Pinpoint the cell where the given text exists, returning its [x, y] midpoint coordinate. 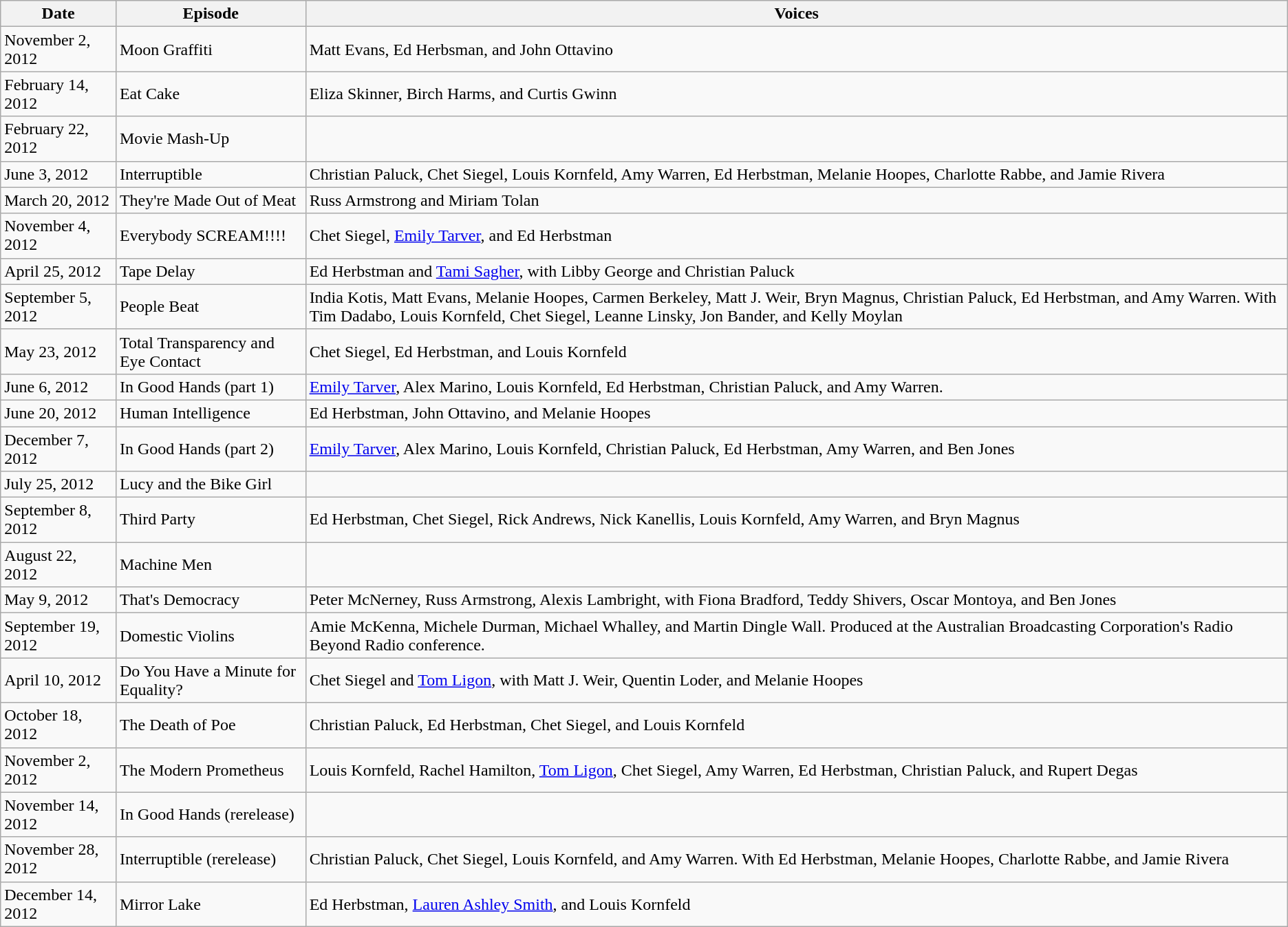
Louis Kornfeld, Rachel Hamilton, Tom Ligon, Chet Siegel, Amy Warren, Ed Herbstman, Christian Paluck, and Rupert Degas [797, 769]
December 14, 2012 [58, 904]
May 9, 2012 [58, 600]
Movie Mash-Up [211, 139]
November 14, 2012 [58, 815]
Machine Men [211, 564]
Domestic Violins [211, 636]
That's Democracy [211, 600]
Third Party [211, 520]
People Beat [211, 307]
Emily Tarver, Alex Marino, Louis Kornfeld, Christian Paluck, Ed Herbstman, Amy Warren, and Ben Jones [797, 449]
Eat Cake [211, 94]
The Death of Poe [211, 725]
Mirror Lake [211, 904]
Chet Siegel, Ed Herbstman, and Louis Kornfeld [797, 351]
Christian Paluck, Ed Herbstman, Chet Siegel, and Louis Kornfeld [797, 725]
September 19, 2012 [58, 636]
Ed Herbstman and Tami Sagher, with Libby George and Christian Paluck [797, 271]
Ed Herbstman, Chet Siegel, Rick Andrews, Nick Kanellis, Louis Kornfeld, Amy Warren, and Bryn Magnus [797, 520]
February 22, 2012 [58, 139]
Date [58, 14]
May 23, 2012 [58, 351]
Christian Paluck, Chet Siegel, Louis Kornfeld, and Amy Warren. With Ed Herbstman, Melanie Hoopes, Charlotte Rabbe, and Jamie Rivera [797, 859]
Interruptible [211, 174]
Moon Graffiti [211, 50]
Episode [211, 14]
November 28, 2012 [58, 859]
Christian Paluck, Chet Siegel, Louis Kornfeld, Amy Warren, Ed Herbstman, Melanie Hoopes, Charlotte Rabbe, and Jamie Rivera [797, 174]
Peter McNerney, Russ Armstrong, Alexis Lambright, with Fiona Bradford, Teddy Shivers, Oscar Montoya, and Ben Jones [797, 600]
July 25, 2012 [58, 484]
In Good Hands (rerelease) [211, 815]
September 5, 2012 [58, 307]
Total Transparency and Eye Contact [211, 351]
They're Made Out of Meat [211, 200]
Everybody SCREAM!!!! [211, 235]
Lucy and the Bike Girl [211, 484]
The Modern Prometheus [211, 769]
June 20, 2012 [58, 413]
September 8, 2012 [58, 520]
March 20, 2012 [58, 200]
In Good Hands (part 2) [211, 449]
June 3, 2012 [58, 174]
Ed Herbstman, Lauren Ashley Smith, and Louis Kornfeld [797, 904]
Chet Siegel and Tom Ligon, with Matt J. Weir, Quentin Loder, and Melanie Hoopes [797, 680]
Emily Tarver, Alex Marino, Louis Kornfeld, Ed Herbstman, Christian Paluck, and Amy Warren. [797, 387]
Do You Have a Minute for Equality? [211, 680]
November 4, 2012 [58, 235]
In Good Hands (part 1) [211, 387]
February 14, 2012 [58, 94]
June 6, 2012 [58, 387]
Human Intelligence [211, 413]
October 18, 2012 [58, 725]
Chet Siegel, Emily Tarver, and Ed Herbstman [797, 235]
Tape Delay [211, 271]
Ed Herbstman, John Ottavino, and Melanie Hoopes [797, 413]
August 22, 2012 [58, 564]
April 10, 2012 [58, 680]
December 7, 2012 [58, 449]
Voices [797, 14]
Interruptible (rerelease) [211, 859]
Eliza Skinner, Birch Harms, and Curtis Gwinn [797, 94]
Russ Armstrong and Miriam Tolan [797, 200]
April 25, 2012 [58, 271]
Matt Evans, Ed Herbsman, and John Ottavino [797, 50]
